Scan for the cell matching the given text and deliver its (X, Y) coordinate at center. 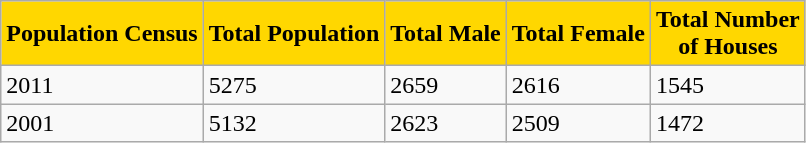
2011 (102, 85)
5132 (294, 123)
Population Census (102, 34)
2001 (102, 123)
Total Number of Houses (728, 34)
2623 (446, 123)
Total Female (578, 34)
1472 (728, 123)
Total Male (446, 34)
2659 (446, 85)
2509 (578, 123)
2616 (578, 85)
1545 (728, 85)
Total Population (294, 34)
5275 (294, 85)
